Capture the cell that displays the provided text and extract its [X, Y] central coordinate. 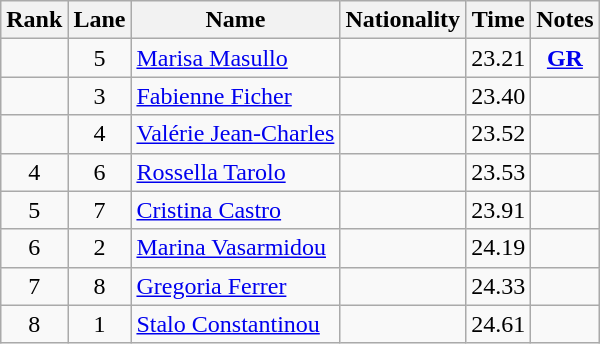
1 [100, 324]
23.52 [498, 134]
Marisa Masullo [236, 58]
Valérie Jean-Charles [236, 134]
23.53 [498, 172]
Rank [34, 20]
23.40 [498, 96]
24.33 [498, 286]
24.61 [498, 324]
3 [100, 96]
Lane [100, 20]
Name [236, 20]
Rossella Tarolo [236, 172]
Marina Vasarmidou [236, 248]
Nationality [403, 20]
Cristina Castro [236, 210]
GR [565, 58]
Stalo Constantinou [236, 324]
Fabienne Ficher [236, 96]
Gregoria Ferrer [236, 286]
24.19 [498, 248]
2 [100, 248]
23.91 [498, 210]
Notes [565, 20]
Time [498, 20]
23.21 [498, 58]
